Scan for the cell matching the given text and deliver its [X, Y] coordinate at center. 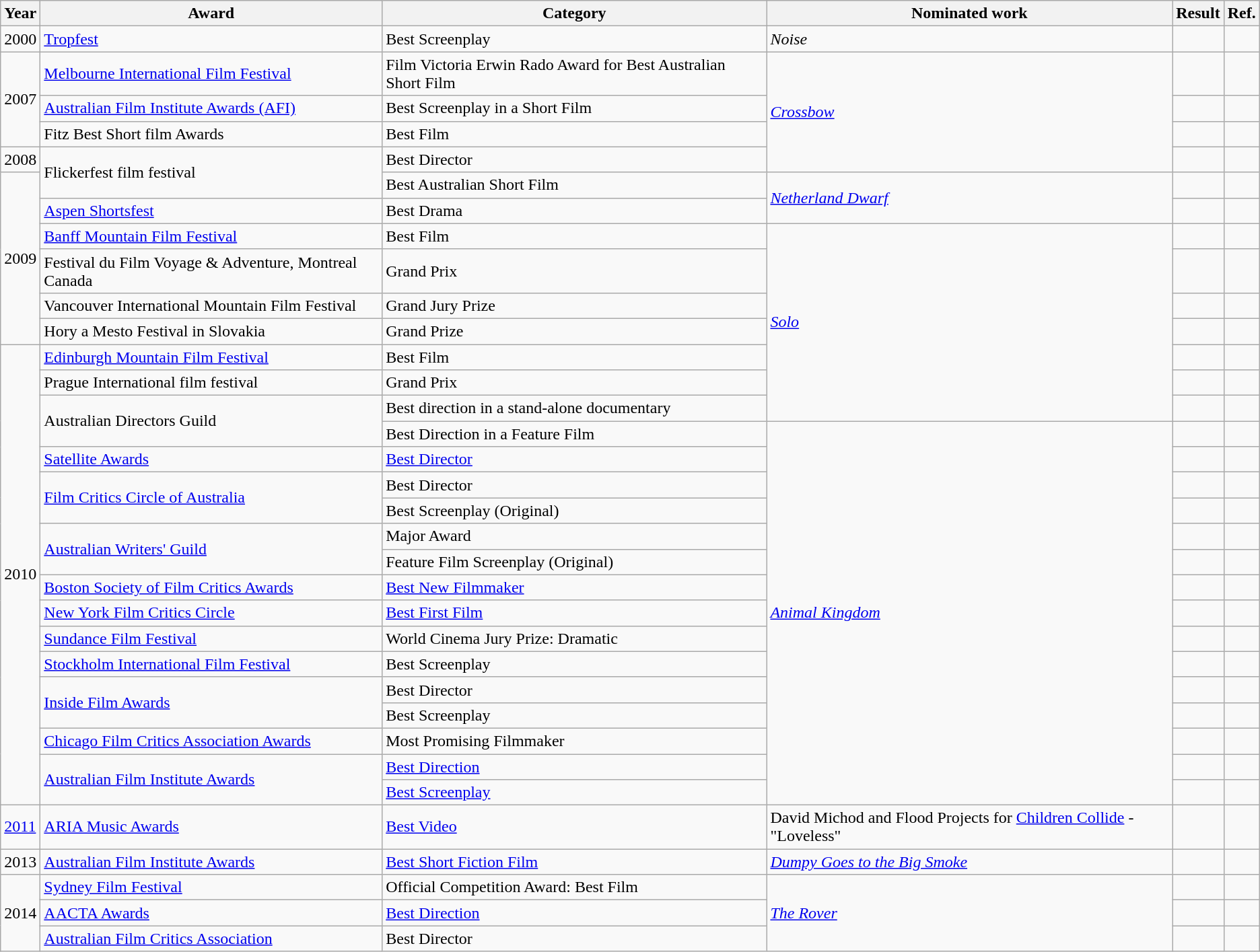
Stockholm International Film Festival [211, 664]
Prague International film festival [211, 383]
Australian Film Critics Association [211, 939]
Award [211, 13]
Australian Writers' Guild [211, 549]
2009 [20, 258]
Year [20, 13]
Result [1198, 13]
Boston Society of Film Critics Awards [211, 587]
Ref. [1241, 13]
2008 [20, 159]
Banff Mountain Film Festival [211, 236]
AACTA Awards [211, 913]
Category [575, 13]
Inside Film Awards [211, 702]
Solo [969, 322]
Most Promising Filmmaker [575, 741]
2013 [20, 862]
Feature Film Screenplay (Original) [575, 562]
World Cinema Jury Prize: Dramatic [575, 638]
Major Award [575, 536]
David Michod and Flood Projects for Children Collide - "Loveless" [969, 828]
Vancouver International Mountain Film Festival [211, 305]
Grand Jury Prize [575, 305]
2014 [20, 913]
Animal Kingdom [969, 614]
Australian Film Institute Awards (AFI) [211, 108]
Best Screenplay in a Short Film [575, 108]
ARIA Music Awards [211, 828]
Crossbow [969, 112]
Hory a Mesto Festival in Slovakia [211, 331]
Satellite Awards [211, 460]
2011 [20, 828]
Sydney Film Festival [211, 887]
Best Australian Short Film [575, 185]
Best Short Fiction Film [575, 862]
Nominated work [969, 13]
Edinburgh Mountain Film Festival [211, 357]
Best Direction in a Feature Film [575, 434]
Film Critics Circle of Australia [211, 498]
Festival du Film Voyage & Adventure, Montreal Canada [211, 270]
Grand Prize [575, 331]
Best New Filmmaker [575, 587]
Tropfest [211, 39]
Best Drama [575, 211]
Melbourne International Film Festival [211, 74]
2010 [20, 575]
2007 [20, 100]
Dumpy Goes to the Big Smoke [969, 862]
Flickerfest film festival [211, 172]
Best direction in a stand-alone documentary [575, 408]
Official Competition Award: Best Film [575, 887]
Best First Film [575, 613]
Noise [969, 39]
Netherland Dwarf [969, 198]
Aspen Shortsfest [211, 211]
The Rover [969, 913]
Chicago Film Critics Association Awards [211, 741]
Fitz Best Short film Awards [211, 134]
Film Victoria Erwin Rado Award for Best Australian Short Film [575, 74]
Best Screenplay (Original) [575, 511]
Sundance Film Festival [211, 638]
New York Film Critics Circle [211, 613]
2000 [20, 39]
Best Video [575, 828]
Australian Directors Guild [211, 421]
